From the cell containing the given text, extract its center point as (X, Y) coordinate. 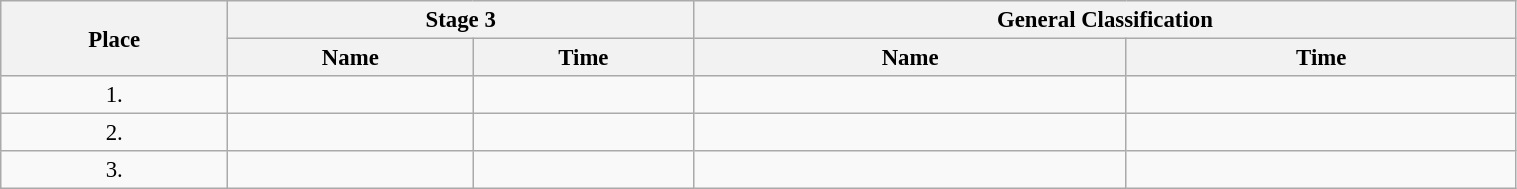
General Classification (1105, 20)
Place (114, 38)
Stage 3 (461, 20)
1. (114, 95)
2. (114, 133)
3. (114, 170)
